Output the (x, y) coordinate of the center of the cell containing the given text.  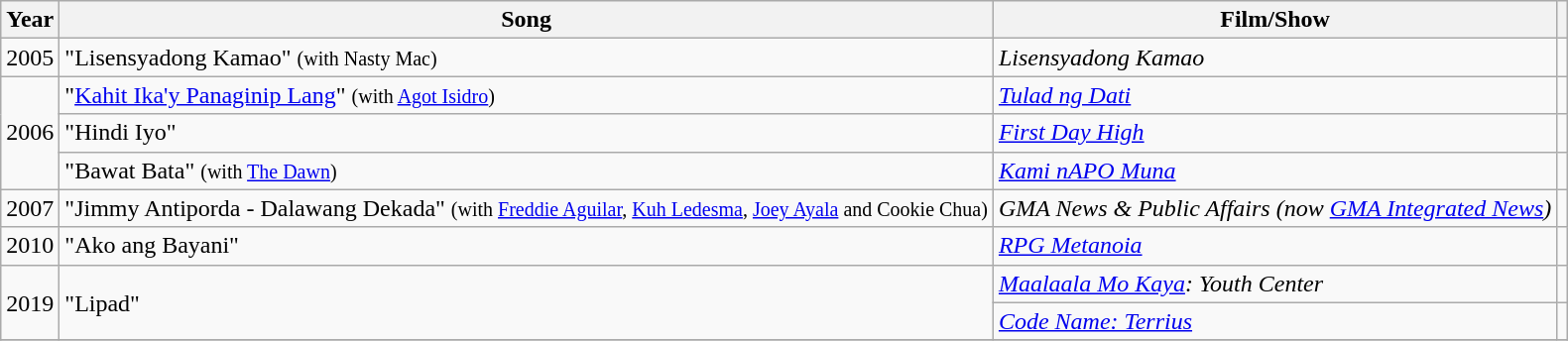
"Lisensyadong Kamao" (with Nasty Mac) (527, 57)
"Bawat Bata" (with The Dawn) (527, 170)
2010 (30, 246)
"Lipad" (527, 302)
Kami nAPO Muna (1274, 170)
Code Name: Terrius (1274, 321)
First Day High (1274, 133)
Year (30, 20)
2007 (30, 208)
"Hindi Iyo" (527, 133)
Maalaala Mo Kaya: Youth Center (1274, 284)
RPG Metanoia (1274, 246)
Lisensyadong Kamao (1274, 57)
2006 (30, 133)
GMA News & Public Affairs (now GMA Integrated News) (1274, 208)
"Ako ang Bayani" (527, 246)
Tulad ng Dati (1274, 95)
Film/Show (1274, 20)
2005 (30, 57)
"Jimmy Antiporda - Dalawang Dekada" (with Freddie Aguilar, Kuh Ledesma, Joey Ayala and Cookie Chua) (527, 208)
"Kahit Ika'y Panaginip Lang" (with Agot Isidro) (527, 95)
Song (527, 20)
2019 (30, 302)
